Determine the (X, Y) coordinate at the center of the cell enclosing the given text.  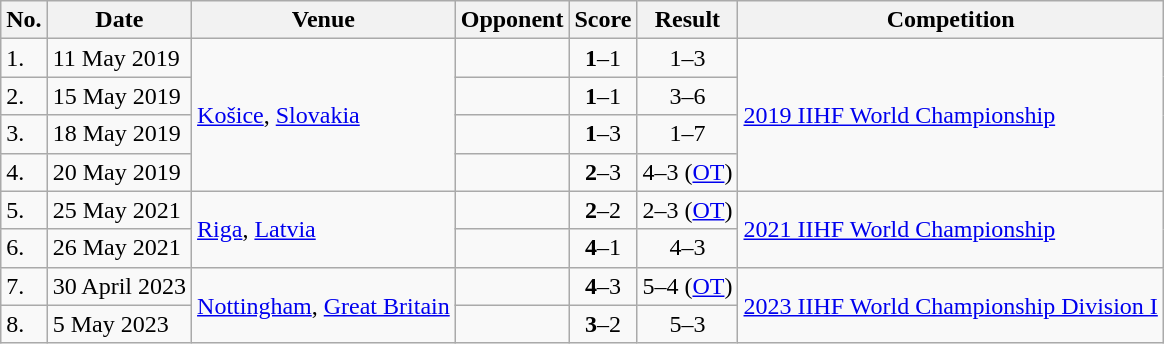
Venue (324, 20)
1–7 (688, 134)
25 May 2021 (119, 210)
26 May 2021 (119, 248)
2–3 (603, 172)
2023 IIHF World Championship Division I (950, 305)
Opponent (512, 20)
11 May 2019 (119, 58)
1. (24, 58)
4–3 (OT) (688, 172)
5–4 (OT) (688, 286)
7. (24, 286)
8. (24, 324)
Competition (950, 20)
4–1 (603, 248)
4. (24, 172)
6. (24, 248)
No. (24, 20)
5 May 2023 (119, 324)
18 May 2019 (119, 134)
20 May 2019 (119, 172)
2–3 (OT) (688, 210)
30 April 2023 (119, 286)
Result (688, 20)
2. (24, 96)
Košice, Slovakia (324, 115)
5–3 (688, 324)
2–2 (603, 210)
3–2 (603, 324)
2019 IIHF World Championship (950, 115)
2021 IIHF World Championship (950, 229)
3. (24, 134)
Nottingham, Great Britain (324, 305)
Date (119, 20)
3–6 (688, 96)
5. (24, 210)
Riga, Latvia (324, 229)
15 May 2019 (119, 96)
Score (603, 20)
